For the text-containing cell, return its midpoint in [x, y] coordinate format. 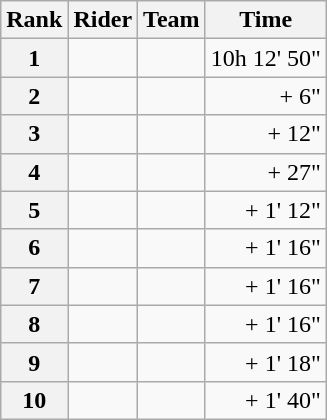
Rider [103, 20]
3 [34, 134]
Time [266, 20]
+ 12" [266, 134]
+ 1' 18" [266, 362]
7 [34, 286]
10h 12' 50" [266, 58]
10 [34, 400]
8 [34, 324]
+ 27" [266, 172]
+ 1' 40" [266, 400]
9 [34, 362]
+ 6" [266, 96]
1 [34, 58]
2 [34, 96]
+ 1' 12" [266, 210]
4 [34, 172]
5 [34, 210]
Rank [34, 20]
Team [172, 20]
6 [34, 248]
